For the text-containing cell, return its midpoint in (x, y) coordinate format. 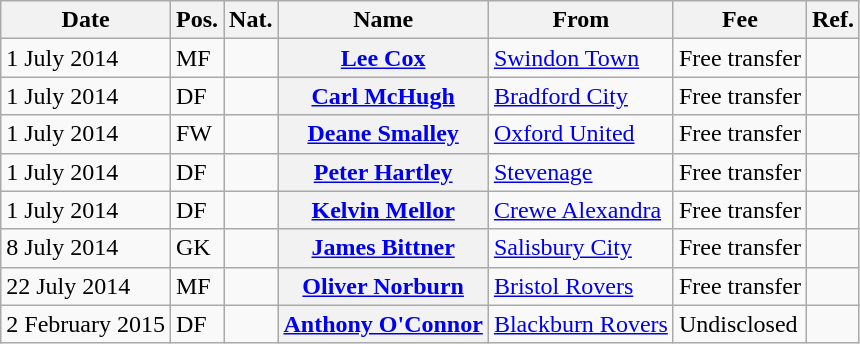
Ref. (832, 20)
Kelvin Mellor (383, 210)
2 February 2015 (86, 324)
Peter Hartley (383, 172)
Oliver Norburn (383, 286)
Anthony O'Connor (383, 324)
From (580, 20)
Fee (740, 20)
James Bittner (383, 248)
Carl McHugh (383, 96)
Bradford City (580, 96)
Date (86, 20)
Swindon Town (580, 58)
Crewe Alexandra (580, 210)
GK (196, 248)
Name (383, 20)
8 July 2014 (86, 248)
FW (196, 134)
Undisclosed (740, 324)
22 July 2014 (86, 286)
Salisbury City (580, 248)
Oxford United (580, 134)
Bristol Rovers (580, 286)
Lee Cox (383, 58)
Nat. (251, 20)
Pos. (196, 20)
Deane Smalley (383, 134)
Stevenage (580, 172)
Blackburn Rovers (580, 324)
